Identify which cell holds the provided text, then report its (x, y) central coordinate. 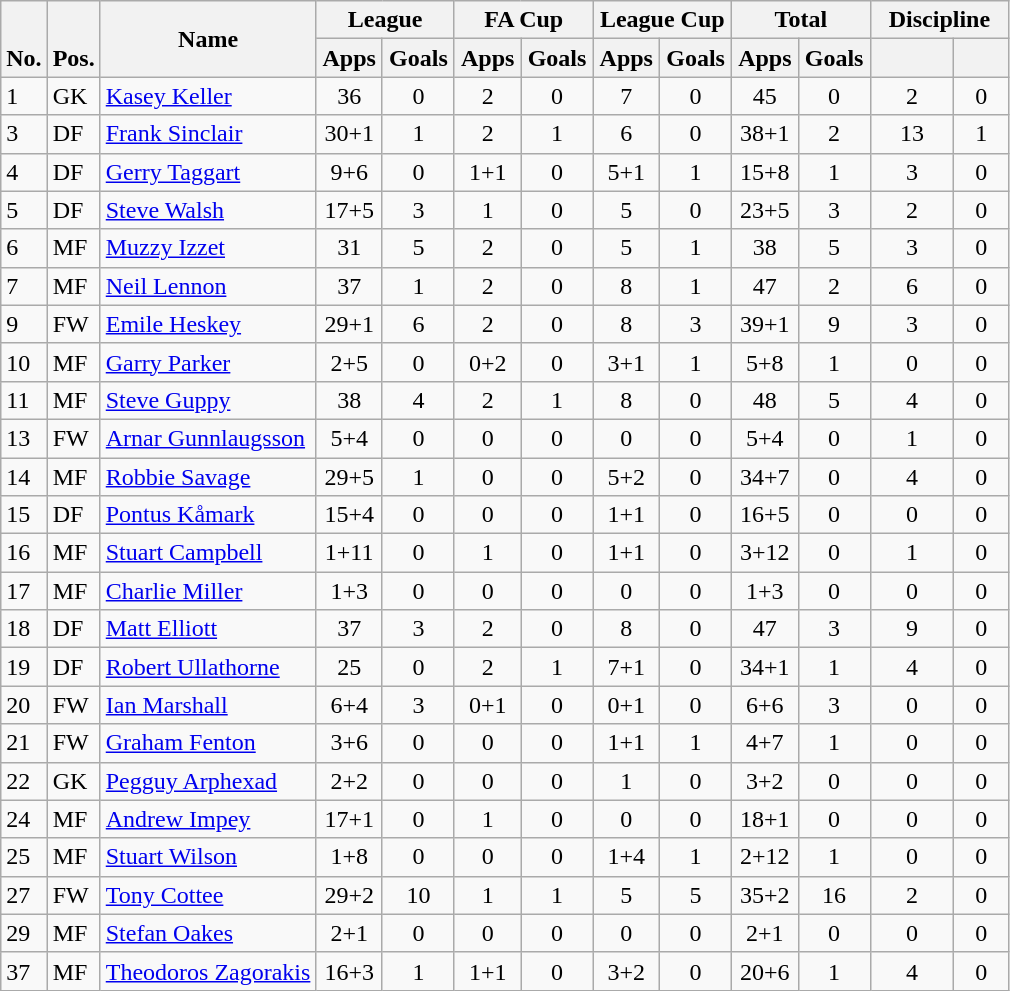
17 (24, 591)
22 (24, 781)
FA Cup (524, 20)
6+6 (766, 705)
Steve Walsh (208, 210)
17+1 (350, 819)
Stuart Wilson (208, 857)
Arnar Gunnlaugsson (208, 438)
15+8 (766, 172)
Theodoros Zagorakis (208, 971)
5+2 (626, 477)
16+5 (766, 515)
1+4 (626, 857)
Stefan Oakes (208, 933)
Gerry Taggart (208, 172)
24 (24, 819)
11 (24, 400)
18+1 (766, 819)
Frank Sinclair (208, 134)
5+1 (626, 172)
48 (766, 400)
2+5 (350, 362)
18 (24, 629)
League Cup (662, 20)
9+6 (350, 172)
27 (24, 895)
14 (24, 477)
29+1 (350, 324)
29+5 (350, 477)
29 (24, 933)
5+8 (766, 362)
6+4 (350, 705)
34+1 (766, 667)
Tony Cottee (208, 895)
16+3 (350, 971)
Andrew Impey (208, 819)
15 (24, 515)
Neil Lennon (208, 286)
Muzzy Izzet (208, 248)
Matt Elliott (208, 629)
Graham Fenton (208, 743)
League (386, 20)
29+2 (350, 895)
Robert Ullathorne (208, 667)
4+7 (766, 743)
0+2 (488, 362)
39+1 (766, 324)
2+2 (350, 781)
Pontus Kåmark (208, 515)
23+5 (766, 210)
45 (766, 96)
Steve Guppy (208, 400)
21 (24, 743)
Discipline (940, 20)
Name (208, 39)
20 (24, 705)
Garry Parker (208, 362)
3+12 (766, 553)
Kasey Keller (208, 96)
38+1 (766, 134)
Stuart Campbell (208, 553)
31 (350, 248)
35+2 (766, 895)
20+6 (766, 971)
Charlie Miller (208, 591)
2+12 (766, 857)
15+4 (350, 515)
Pegguy Arphexad (208, 781)
17+5 (350, 210)
Total (802, 20)
Ian Marshall (208, 705)
3+1 (626, 362)
Pos. (74, 39)
3+6 (350, 743)
Emile Heskey (208, 324)
7+1 (626, 667)
34+7 (766, 477)
30+1 (350, 134)
1+8 (350, 857)
No. (24, 39)
19 (24, 667)
Robbie Savage (208, 477)
36 (350, 96)
1+11 (350, 553)
